Pinpoint the cell where the given text exists, returning its (x, y) midpoint coordinate. 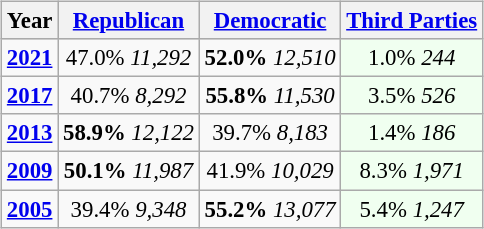
2021 (30, 58)
1.0% 244 (412, 58)
1.4% 186 (412, 133)
2005 (30, 209)
3.5% 526 (412, 96)
39.4% 9,348 (129, 209)
Republican (129, 21)
41.9% 10,029 (270, 171)
55.8% 11,530 (270, 96)
8.3% 1,971 (412, 171)
2017 (30, 96)
50.1% 11,987 (129, 171)
Year (30, 21)
5.4% 1,247 (412, 209)
40.7% 8,292 (129, 96)
2013 (30, 133)
Democratic (270, 21)
2009 (30, 171)
47.0% 11,292 (129, 58)
58.9% 12,122 (129, 133)
52.0% 12,510 (270, 58)
Third Parties (412, 21)
39.7% 8,183 (270, 133)
55.2% 13,077 (270, 209)
